Identify which cell holds the provided text, then report its (X, Y) central coordinate. 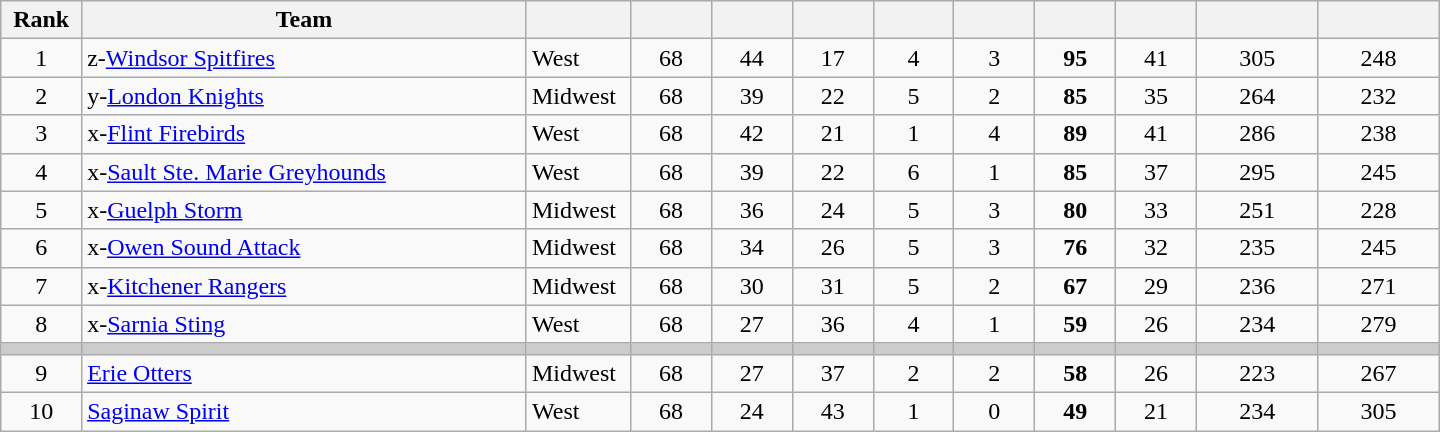
8 (42, 324)
76 (1076, 248)
34 (752, 248)
x-Sarnia Sting (304, 324)
30 (752, 286)
232 (1378, 96)
248 (1378, 58)
y-London Knights (304, 96)
67 (1076, 286)
251 (1258, 210)
Erie Otters (304, 373)
x-Guelph Storm (304, 210)
Rank (42, 20)
9 (42, 373)
235 (1258, 248)
49 (1076, 411)
Team (304, 20)
35 (1156, 96)
33 (1156, 210)
z-Windsor Spitfires (304, 58)
89 (1076, 134)
228 (1378, 210)
286 (1258, 134)
59 (1076, 324)
x-Flint Firebirds (304, 134)
271 (1378, 286)
223 (1258, 373)
95 (1076, 58)
x-Sault Ste. Marie Greyhounds (304, 172)
43 (832, 411)
x-Owen Sound Attack (304, 248)
264 (1258, 96)
236 (1258, 286)
80 (1076, 210)
32 (1156, 248)
267 (1378, 373)
42 (752, 134)
279 (1378, 324)
31 (832, 286)
295 (1258, 172)
Saginaw Spirit (304, 411)
7 (42, 286)
0 (994, 411)
29 (1156, 286)
44 (752, 58)
x-Kitchener Rangers (304, 286)
17 (832, 58)
238 (1378, 134)
58 (1076, 373)
10 (42, 411)
